Provide the (X, Y) coordinate of the cell's center where the given text is located.  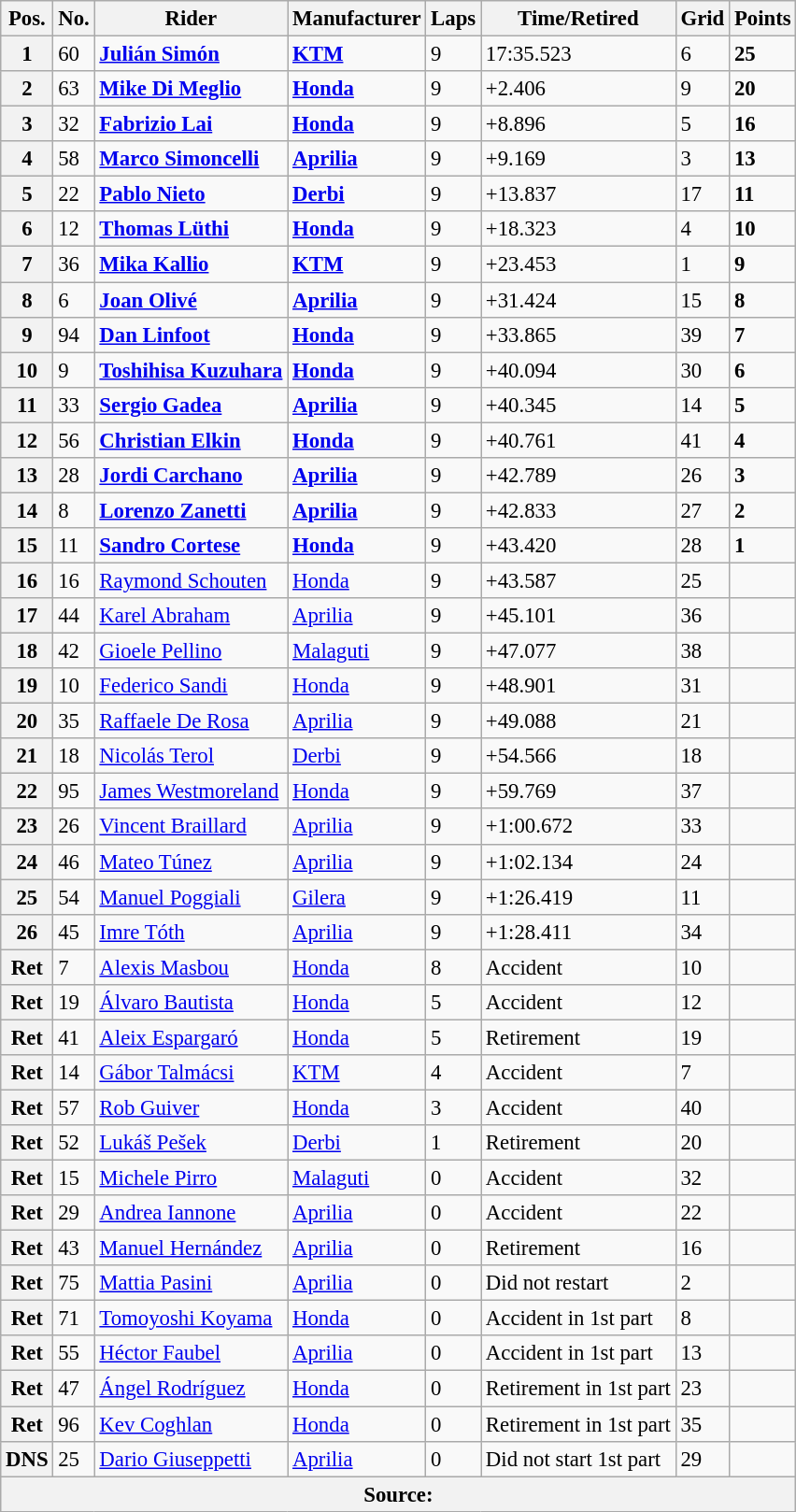
Did not restart (579, 1283)
39 (703, 335)
+42.833 (579, 510)
57 (74, 1107)
56 (74, 440)
+31.424 (579, 300)
Sandro Cortese (191, 546)
37 (703, 792)
Rob Guiver (191, 1107)
Gábor Talmácsi (191, 1073)
DNS (27, 1459)
+1:02.134 (579, 862)
Kev Coghlan (191, 1424)
Álvaro Bautista (191, 1003)
Lukáš Pešek (191, 1143)
Gilera (357, 897)
+54.566 (579, 756)
Aleix Espargaró (191, 1037)
+49.088 (579, 721)
+1:28.411 (579, 932)
Pos. (27, 19)
Marco Simoncelli (191, 159)
Héctor Faubel (191, 1354)
Jordi Carchano (191, 476)
+33.865 (579, 335)
+18.323 (579, 229)
+40.094 (579, 370)
31 (703, 686)
58 (74, 159)
94 (74, 335)
Karel Abraham (191, 616)
Manufacturer (357, 19)
95 (74, 792)
42 (74, 651)
Mike Di Meglio (191, 89)
Mika Kallio (191, 264)
46 (74, 862)
+47.077 (579, 651)
Mateo Túnez (191, 862)
Did not start 1st part (579, 1459)
43 (74, 1248)
17:35.523 (579, 54)
+9.169 (579, 159)
54 (74, 897)
Imre Tóth (191, 932)
30 (703, 370)
James Westmoreland (191, 792)
Michele Pirro (191, 1178)
Vincent Braillard (191, 827)
Laps (454, 19)
+1:26.419 (579, 897)
Tomoyoshi Koyama (191, 1319)
Ángel Rodríguez (191, 1389)
40 (703, 1107)
Manuel Hernández (191, 1248)
Joan Olivé (191, 300)
27 (703, 510)
Source: (398, 1494)
Dan Linfoot (191, 335)
+8.896 (579, 124)
+1:00.672 (579, 827)
Grid (703, 19)
71 (74, 1319)
47 (74, 1389)
Andrea Iannone (191, 1213)
Raymond Schouten (191, 580)
+40.761 (579, 440)
Fabrizio Lai (191, 124)
52 (74, 1143)
Time/Retired (579, 19)
63 (74, 89)
Nicolás Terol (191, 756)
+43.420 (579, 546)
+23.453 (579, 264)
45 (74, 932)
Manuel Poggiali (191, 897)
+13.837 (579, 194)
Lorenzo Zanetti (191, 510)
Raffaele De Rosa (191, 721)
Alexis Masbou (191, 967)
Thomas Lüthi (191, 229)
Toshihisa Kuzuhara (191, 370)
38 (703, 651)
55 (74, 1354)
60 (74, 54)
Federico Sandi (191, 686)
Rider (191, 19)
Pablo Nieto (191, 194)
Julián Simón (191, 54)
Dario Giuseppetti (191, 1459)
+43.587 (579, 580)
34 (703, 932)
+40.345 (579, 405)
+59.769 (579, 792)
Gioele Pellino (191, 651)
96 (74, 1424)
No. (74, 19)
75 (74, 1283)
+42.789 (579, 476)
Mattia Pasini (191, 1283)
44 (74, 616)
Christian Elkin (191, 440)
Points (762, 19)
+2.406 (579, 89)
Sergio Gadea (191, 405)
+48.901 (579, 686)
+45.101 (579, 616)
